Extract the (x, y) coordinate from the center of the cell holding the provided text.  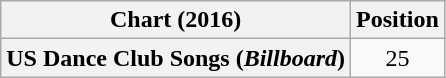
25 (398, 58)
US Dance Club Songs (Billboard) (176, 58)
Chart (2016) (176, 20)
Position (398, 20)
